Pinpoint the cell where the given text exists, returning its (X, Y) midpoint coordinate. 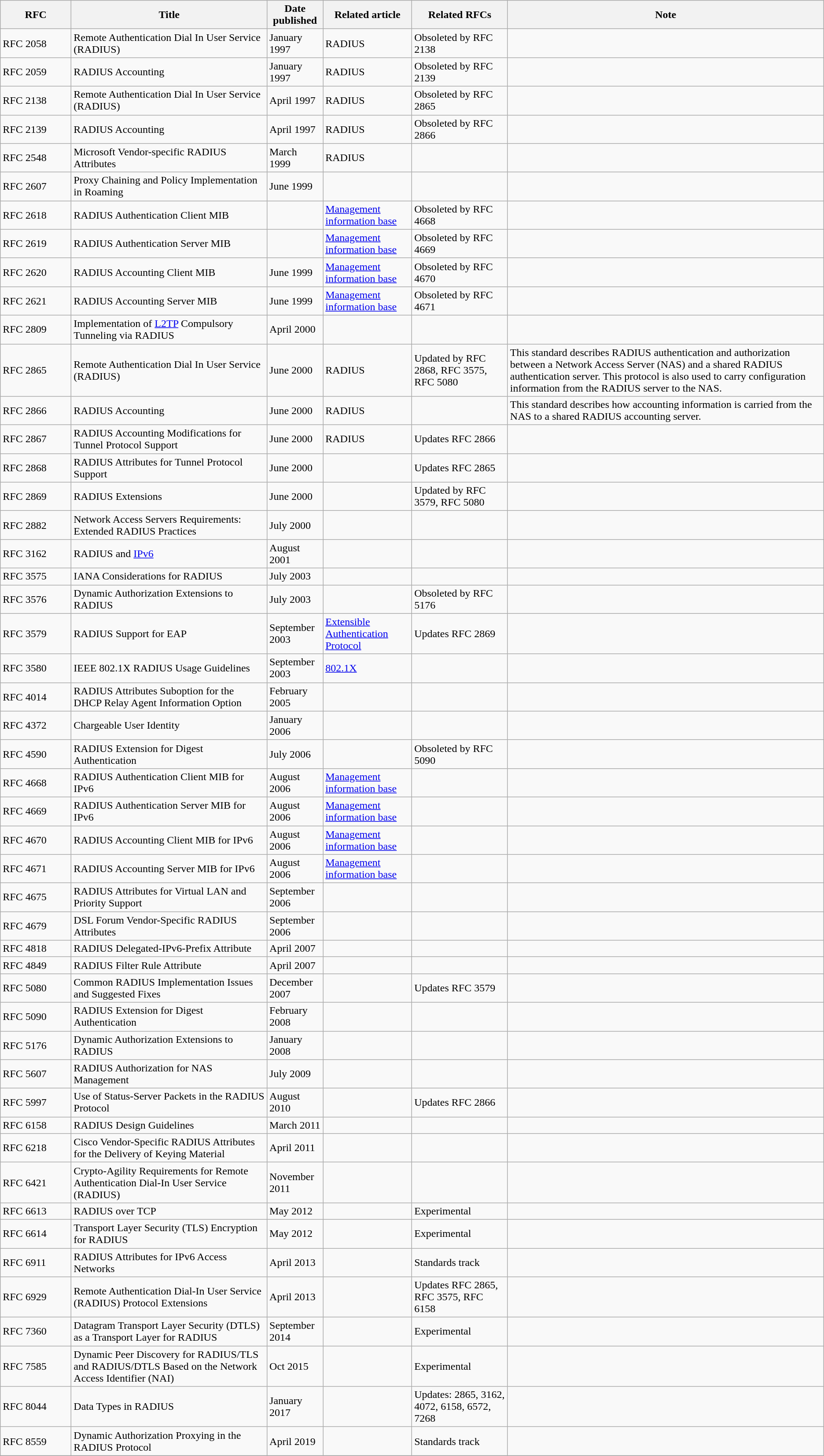
RADIUS Authentication Client MIB for IPv6 (169, 782)
Obsoleted by RFC 5176 (460, 599)
RADIUS Design Guidelines (169, 1125)
Updates RFC 3579 (460, 988)
Obsoleted by RFC 2139 (460, 72)
RFC 6613 (36, 1211)
Obsoleted by RFC 2138 (460, 43)
RADIUS Accounting Server MIB for IPv6 (169, 869)
Datagram Transport Layer Security (DTLS) as a Transport Layer for RADIUS (169, 1331)
Chargeable User Identity (169, 725)
RFC 2139 (36, 129)
RFC 8044 (36, 1407)
RADIUS Attributes for IPv6 Access Networks (169, 1262)
RFC 6614 (36, 1234)
Updates RFC 2865 (460, 468)
February 2008 (295, 1016)
RADIUS over TCP (169, 1211)
January 2006 (295, 725)
August 2001 (295, 554)
RFC 2869 (36, 496)
RFC 2607 (36, 187)
RADIUS Filter Rule Attribute (169, 965)
RFC 5080 (36, 988)
RFC 4849 (36, 965)
Obsoleted by RFC 5090 (460, 754)
RFC 5607 (36, 1074)
July 2000 (295, 525)
RFC 2866 (36, 411)
Related RFCs (460, 15)
RFC 2882 (36, 525)
802.1X (368, 668)
Oct 2015 (295, 1366)
RFC 3162 (36, 554)
Updated by RFC 2868, RFC 3575, RFC 5080 (460, 370)
April 2019 (295, 1441)
RFC 3579 (36, 634)
RFC 2618 (36, 215)
RFC 4671 (36, 869)
Common RADIUS Implementation Issues and Suggested Fixes (169, 988)
Obsoleted by RFC 4668 (460, 215)
RFC 2548 (36, 158)
RFC 4818 (36, 949)
RFC 6911 (36, 1262)
RFC 3580 (36, 668)
Updates RFC 2869 (460, 634)
April 2011 (295, 1148)
RFC 2621 (36, 301)
RFC 2620 (36, 272)
RFC 2868 (36, 468)
RFC 2059 (36, 72)
Dynamic Authorization Proxying in the RADIUS Protocol (169, 1441)
RFC 2619 (36, 244)
December 2007 (295, 988)
RADIUS Authentication Server MIB (169, 244)
Microsoft Vendor-specific RADIUS Attributes (169, 158)
Obsoleted by RFC 4670 (460, 272)
RADIUS Support for EAP (169, 634)
RADIUS Accounting Client MIB for IPv6 (169, 840)
January 2017 (295, 1407)
Transport Layer Security (TLS) Encryption for RADIUS (169, 1234)
Proxy Chaining and Policy Implementation in Roaming (169, 187)
DSL Forum Vendor-Specific RADIUS Attributes (169, 926)
Crypto-Agility Requirements for Remote Authentication Dial-In User Service (RADIUS) (169, 1182)
Obsoleted by RFC 2865 (460, 100)
Updates: 2865, 3162, 4072, 6158, 6572, 7268 (460, 1407)
RFC 6158 (36, 1125)
Extensible Authentication Protocol (368, 634)
RFC 4679 (36, 926)
RFC 3576 (36, 599)
RADIUS Attributes for Tunnel Protocol Support (169, 468)
August 2010 (295, 1103)
RFC 6421 (36, 1182)
January 2008 (295, 1045)
RADIUS Authentication Client MIB (169, 215)
RFC 7360 (36, 1331)
Related article (368, 15)
Note (666, 15)
RFC 5090 (36, 1016)
Updates RFC 2865, RFC 3575, RFC 6158 (460, 1297)
IEEE 802.1X RADIUS Usage Guidelines (169, 668)
November 2011 (295, 1182)
RADIUS Accounting Modifications for Tunnel Protocol Support (169, 439)
This standard describes how accounting information is carried from the NAS to a shared RADIUS accounting server. (666, 411)
RADIUS Attributes Suboption for the DHCP Relay Agent Information Option (169, 697)
RFC 4590 (36, 754)
RFC 2809 (36, 329)
Obsoleted by RFC 4669 (460, 244)
RFC 3575 (36, 576)
Implementation of L2TP Compulsory Tunneling via RADIUS (169, 329)
RADIUS Extensions (169, 496)
RFC (36, 15)
RFC 5176 (36, 1045)
Cisco Vendor-Specific RADIUS Attributes for the Delivery of Keying Material (169, 1148)
July 2006 (295, 754)
RFC 2867 (36, 439)
Date published (295, 15)
RFC 4668 (36, 782)
Updated by RFC 3579, RFC 5080 (460, 496)
IANA Considerations for RADIUS (169, 576)
RFC 4670 (36, 840)
Data Types in RADIUS (169, 1407)
July 2009 (295, 1074)
Dynamic Peer Discovery for RADIUS/TLS and RADIUS/DTLS Based on the Network Access Identifier (NAI) (169, 1366)
RFC 2058 (36, 43)
RADIUS Authorization for NAS Management (169, 1074)
RADIUS Delegated-IPv6-Prefix Attribute (169, 949)
RFC 7585 (36, 1366)
RADIUS and IPv6 (169, 554)
RFC 8559 (36, 1441)
RFC 4675 (36, 898)
RFC 4669 (36, 811)
RFC 6218 (36, 1148)
Remote Authentication Dial-In User Service (RADIUS) Protocol Extensions (169, 1297)
RFC 4014 (36, 697)
Network Access Servers Requirements: Extended RADIUS Practices (169, 525)
RADIUS Attributes for Virtual LAN and Priority Support (169, 898)
RADIUS Authentication Server MIB for IPv6 (169, 811)
Obsoleted by RFC 2866 (460, 129)
RFC 6929 (36, 1297)
Title (169, 15)
April 2000 (295, 329)
March 1999 (295, 158)
RFC 2138 (36, 100)
RFC 2865 (36, 370)
RFC 4372 (36, 725)
February 2005 (295, 697)
Obsoleted by RFC 4671 (460, 301)
September 2014 (295, 1331)
Use of Status-Server Packets in the RADIUS Protocol (169, 1103)
RADIUS Accounting Client MIB (169, 272)
RFC 5997 (36, 1103)
RADIUS Accounting Server MIB (169, 301)
March 2011 (295, 1125)
